Detect which cell encompasses the target text, then output its (x, y) center coordinate. 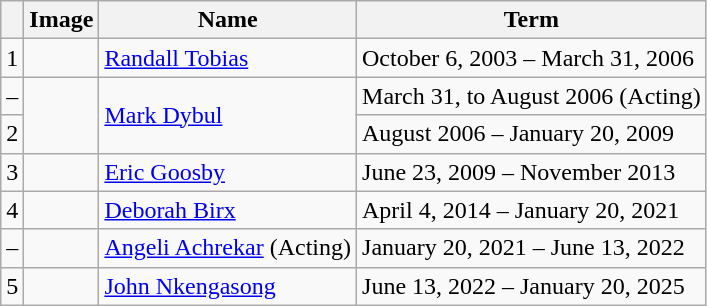
John Nkengasong (228, 286)
January 20, 2021 – June 13, 2022 (532, 248)
3 (12, 172)
Mark Dybul (228, 115)
1 (12, 58)
Randall Tobias (228, 58)
June 23, 2009 – November 2013 (532, 172)
Term (532, 20)
Image (62, 20)
Name (228, 20)
Deborah Birx (228, 210)
June 13, 2022 – January 20, 2025 (532, 286)
5 (12, 286)
March 31, to August 2006 (Acting) (532, 96)
August 2006 – January 20, 2009 (532, 134)
Eric Goosby (228, 172)
April 4, 2014 – January 20, 2021 (532, 210)
Angeli Achrekar (Acting) (228, 248)
October 6, 2003 – March 31, 2006 (532, 58)
2 (12, 134)
4 (12, 210)
